From the cell containing the given text, extract its center point as (X, Y) coordinate. 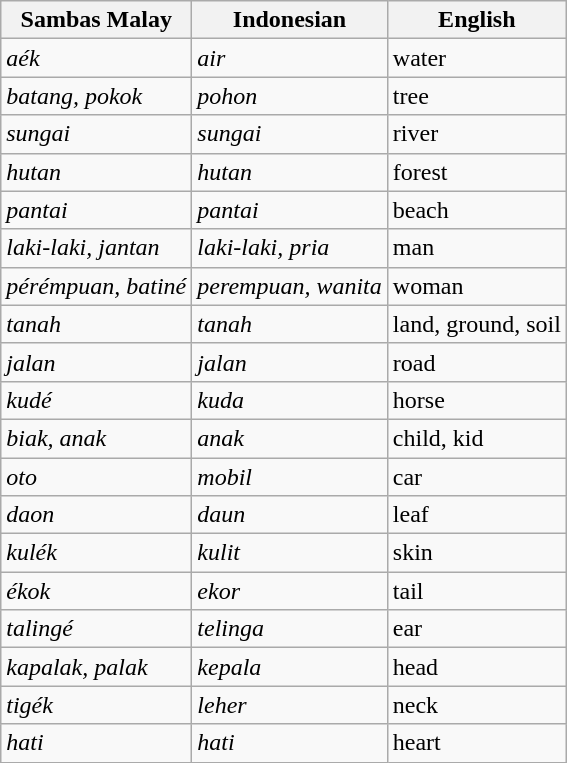
ékok (96, 591)
neck (476, 705)
English (476, 20)
pérémpuan, batiné (96, 286)
horse (476, 400)
car (476, 477)
daun (290, 515)
beach (476, 210)
oto (96, 477)
head (476, 667)
tigék (96, 705)
Sambas Malay (96, 20)
telinga (290, 629)
aék (96, 58)
biak, anak (96, 438)
perempuan, wanita (290, 286)
mobil (290, 477)
laki-laki, jantan (96, 248)
woman (476, 286)
road (476, 362)
anak (290, 438)
land, ground, soil (476, 324)
tree (476, 96)
child, kid (476, 438)
kulék (96, 553)
water (476, 58)
kudé (96, 400)
tail (476, 591)
pohon (290, 96)
batang, pokok (96, 96)
kuda (290, 400)
Indonesian (290, 20)
kulit (290, 553)
ekor (290, 591)
leher (290, 705)
river (476, 134)
ear (476, 629)
talingé (96, 629)
daon (96, 515)
heart (476, 743)
man (476, 248)
kapalak, palak (96, 667)
laki-laki, pria (290, 248)
kepala (290, 667)
skin (476, 553)
leaf (476, 515)
air (290, 58)
forest (476, 172)
